Extract the (x, y) coordinate from the center of the cell holding the provided text.  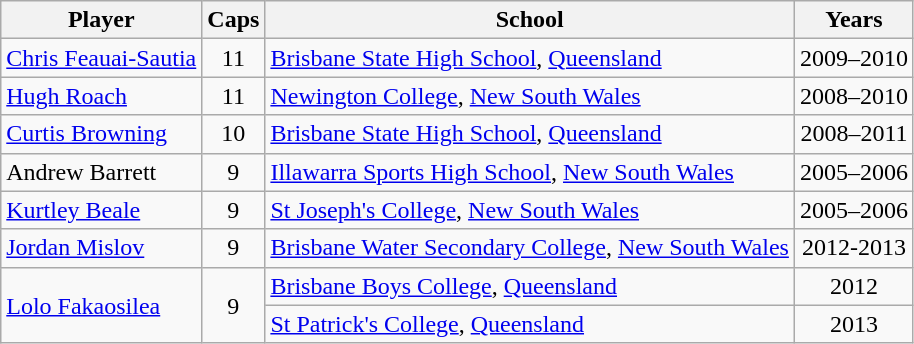
2009–2010 (854, 58)
Jordan Mislov (102, 248)
2013 (854, 324)
Hugh Roach (102, 96)
School (530, 20)
2012-2013 (854, 248)
Lolo Fakaosilea (102, 305)
2008–2011 (854, 134)
2008–2010 (854, 96)
Andrew Barrett (102, 172)
Newington College, New South Wales (530, 96)
Player (102, 20)
Curtis Browning (102, 134)
Illawarra Sports High School, New South Wales (530, 172)
Years (854, 20)
St Joseph's College, New South Wales (530, 210)
2012 (854, 286)
Brisbane Boys College, Queensland (530, 286)
Chris Feauai-Sautia (102, 58)
Kurtley Beale (102, 210)
St Patrick's College, Queensland (530, 324)
Brisbane Water Secondary College, New South Wales (530, 248)
10 (234, 134)
Caps (234, 20)
